Detect which cell encompasses the target text, then output its (X, Y) center coordinate. 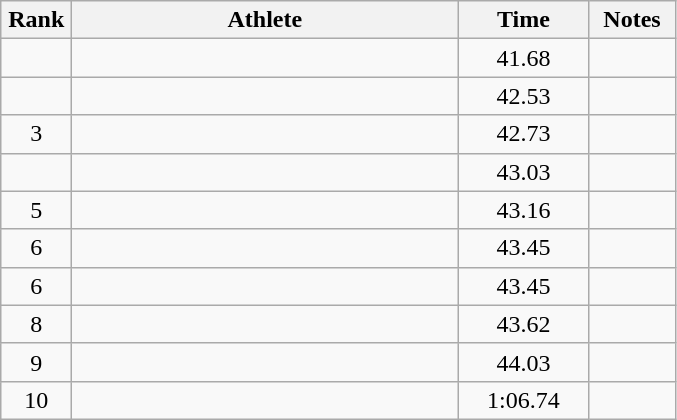
43.62 (524, 324)
44.03 (524, 362)
43.03 (524, 172)
42.73 (524, 134)
Rank (36, 20)
41.68 (524, 58)
Athlete (265, 20)
9 (36, 362)
5 (36, 210)
42.53 (524, 96)
1:06.74 (524, 400)
Time (524, 20)
10 (36, 400)
8 (36, 324)
3 (36, 134)
Notes (632, 20)
43.16 (524, 210)
